Identify which cell holds the provided text, then report its [x, y] central coordinate. 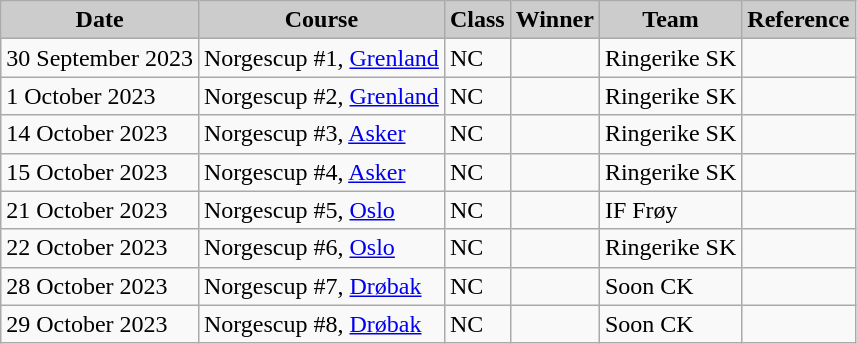
15 October 2023 [100, 172]
Norgescup #2, Grenland [321, 96]
Norgescup #6, Oslo [321, 248]
Norgescup #4, Asker [321, 172]
Reference [798, 20]
Norgescup #5, Oslo [321, 210]
Norgescup #1, Grenland [321, 58]
Norgescup #3, Asker [321, 134]
1 October 2023 [100, 96]
14 October 2023 [100, 134]
Norgescup #7, Drøbak [321, 286]
IF Frøy [670, 210]
29 October 2023 [100, 324]
Team [670, 20]
28 October 2023 [100, 286]
30 September 2023 [100, 58]
Date [100, 20]
Course [321, 20]
Winner [554, 20]
21 October 2023 [100, 210]
Norgescup #8, Drøbak [321, 324]
22 October 2023 [100, 248]
Class [477, 20]
